From the cell containing the given text, extract its center point as [X, Y] coordinate. 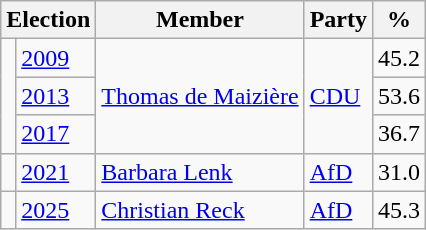
% [398, 20]
2021 [56, 172]
CDU [338, 96]
31.0 [398, 172]
2025 [56, 210]
Christian Reck [200, 210]
2013 [56, 96]
Barbara Lenk [200, 172]
2017 [56, 134]
Election [48, 20]
Member [200, 20]
45.2 [398, 58]
36.7 [398, 134]
Thomas de Maizière [200, 96]
45.3 [398, 210]
Party [338, 20]
2009 [56, 58]
53.6 [398, 96]
